Locate the cell with the specified text and output its [X, Y] center coordinate. 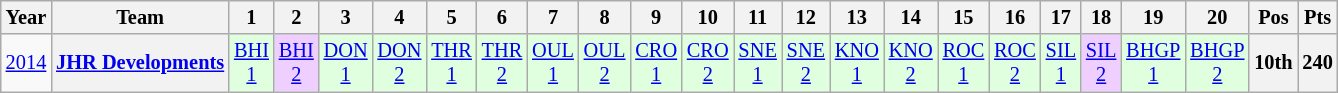
10th [1273, 63]
240 [1318, 63]
BHGP2 [1217, 63]
BHI2 [296, 63]
CRO2 [708, 63]
19 [1153, 17]
1 [252, 17]
7 [553, 17]
ROC1 [964, 63]
3 [346, 17]
KNO1 [857, 63]
20 [1217, 17]
CRO1 [656, 63]
18 [1101, 17]
THR1 [451, 63]
17 [1061, 17]
14 [911, 17]
5 [451, 17]
Year [26, 17]
ROC2 [1015, 63]
SNE1 [758, 63]
10 [708, 17]
Pts [1318, 17]
15 [964, 17]
2 [296, 17]
9 [656, 17]
4 [399, 17]
BHI1 [252, 63]
DON2 [399, 63]
Pos [1273, 17]
Team [140, 17]
16 [1015, 17]
BHGP1 [1153, 63]
THR2 [502, 63]
SIL2 [1101, 63]
12 [806, 17]
OUL1 [553, 63]
8 [605, 17]
SIL1 [1061, 63]
SNE2 [806, 63]
DON1 [346, 63]
6 [502, 17]
11 [758, 17]
KNO2 [911, 63]
JHR Developments [140, 63]
13 [857, 17]
OUL2 [605, 63]
2014 [26, 63]
